Find where the given text appears and provide that cell's center as [x, y] coordinate. 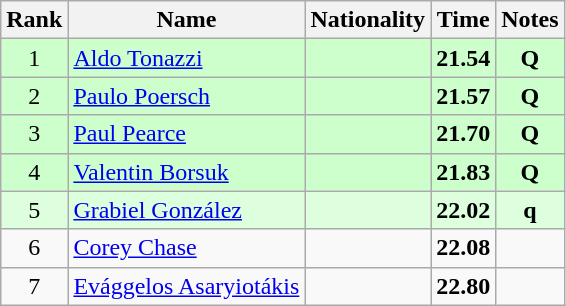
6 [34, 248]
7 [34, 286]
Grabiel González [186, 210]
3 [34, 134]
Paulo Poersch [186, 96]
22.80 [464, 286]
5 [34, 210]
21.83 [464, 172]
Paul Pearce [186, 134]
Aldo Tonazzi [186, 58]
Valentin Borsuk [186, 172]
Rank [34, 20]
Name [186, 20]
Time [464, 20]
Notes [530, 20]
22.02 [464, 210]
21.70 [464, 134]
Nationality [368, 20]
Corey Chase [186, 248]
21.57 [464, 96]
21.54 [464, 58]
1 [34, 58]
22.08 [464, 248]
Evággelos Asaryiotákis [186, 286]
q [530, 210]
4 [34, 172]
2 [34, 96]
